For the text-containing cell, return its midpoint in (x, y) coordinate format. 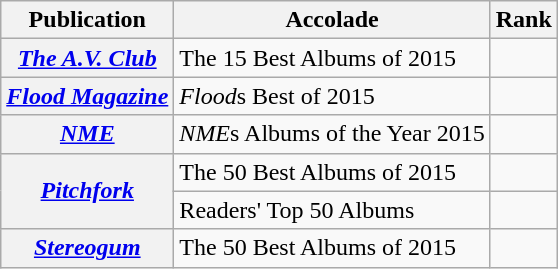
Readers' Top 50 Albums (332, 210)
The 15 Best Albums of 2015 (332, 58)
NME (88, 134)
Stereogum (88, 248)
Accolade (332, 20)
Flood Magazine (88, 96)
The A.V. Club (88, 58)
Publication (88, 20)
Floods Best of 2015 (332, 96)
Pitchfork (88, 191)
Rank (524, 20)
NMEs Albums of the Year 2015 (332, 134)
